Return (x, y) of the center of cell containing provided text 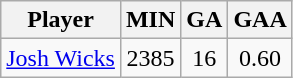
0.60 (260, 58)
Player (61, 20)
GA (204, 20)
2385 (150, 58)
GAA (260, 20)
Josh Wicks (61, 58)
MIN (150, 20)
16 (204, 58)
